Detect which cell encompasses the target text, then output its (X, Y) center coordinate. 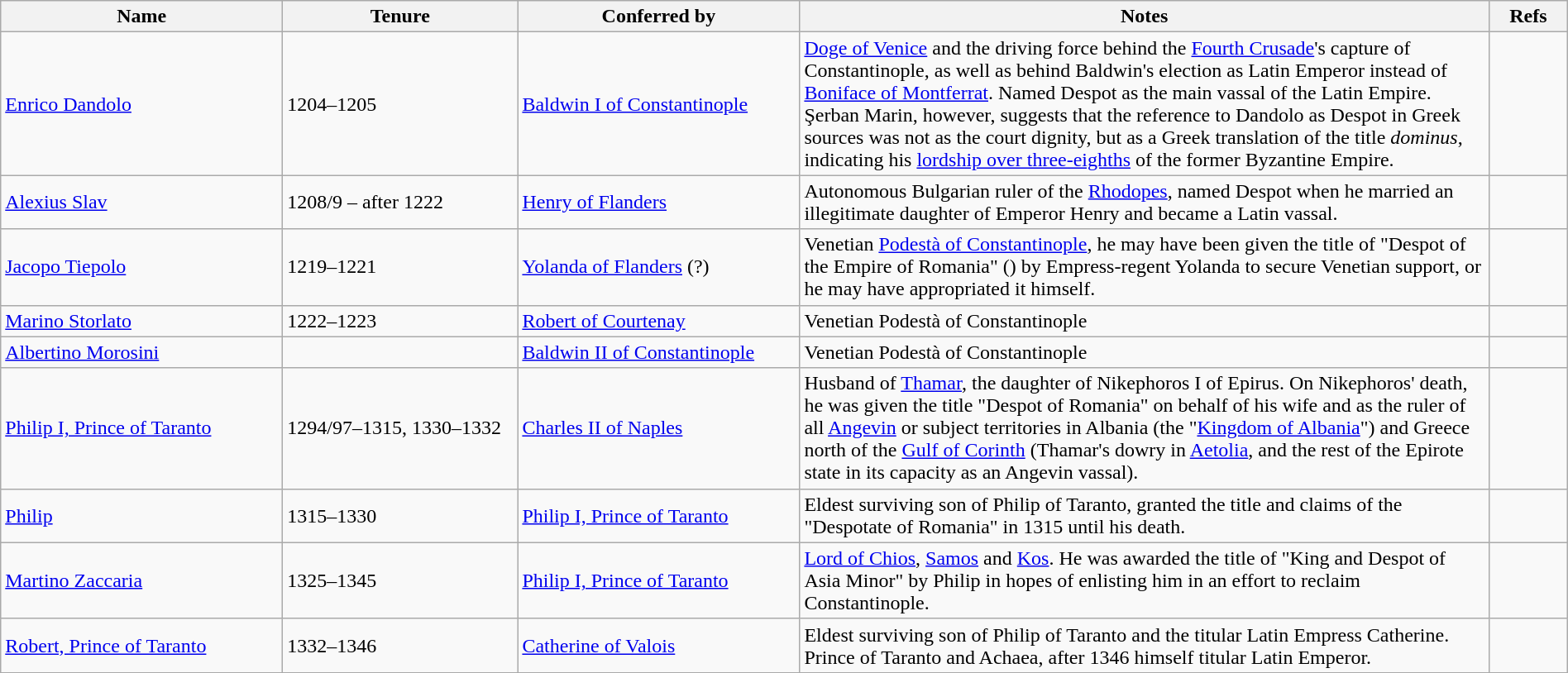
Martino Zaccaria (142, 580)
Henry of Flanders (658, 202)
Tenure (400, 17)
Baldwin I of Constantinople (658, 104)
1208/9 – after 1222 (400, 202)
Jacopo Tiepolo (142, 267)
1204–1205 (400, 104)
Name (142, 17)
Philip (142, 516)
Enrico Dandolo (142, 104)
Robert of Courtenay (658, 321)
Catherine of Valois (658, 645)
Baldwin II of Constantinople (658, 352)
Marino Storlato (142, 321)
Notes (1145, 17)
1222–1223 (400, 321)
Yolanda of Flanders (?) (658, 267)
Charles II of Naples (658, 428)
1332–1346 (400, 645)
Albertino Morosini (142, 352)
Refs (1528, 17)
1219–1221 (400, 267)
1294/97–1315, 1330–1332 (400, 428)
Robert, Prince of Taranto (142, 645)
1325–1345 (400, 580)
1315–1330 (400, 516)
Autonomous Bulgarian ruler of the Rhodopes, named Despot when he married an illegitimate daughter of Emperor Henry and became a Latin vassal. (1145, 202)
Conferred by (658, 17)
Eldest surviving son of Philip of Taranto, granted the title and claims of the "Despotate of Romania" in 1315 until his death. (1145, 516)
Alexius Slav (142, 202)
